Return the (X, Y) coordinate for the center point of the cell that contains the specified text.  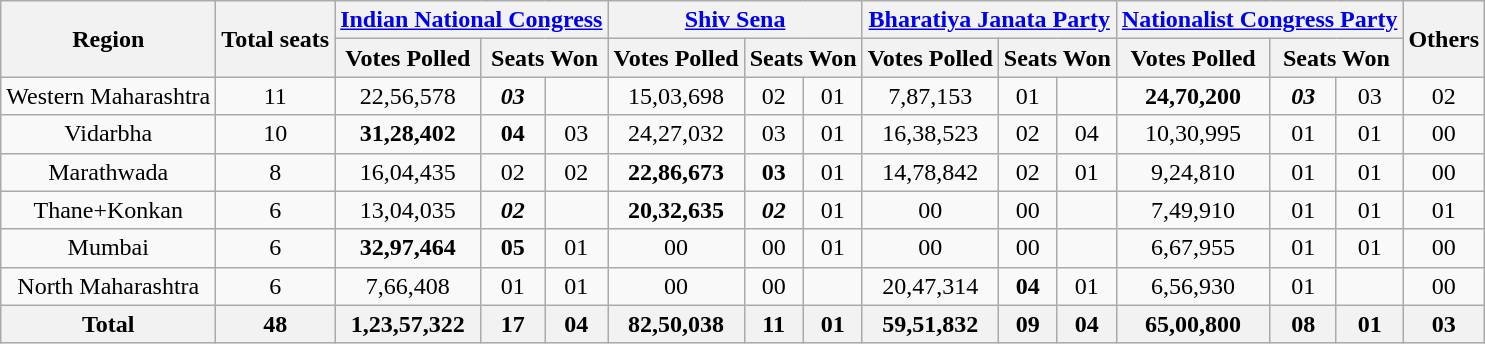
59,51,832 (930, 324)
16,04,435 (408, 172)
65,00,800 (1193, 324)
Vidarbha (108, 134)
22,86,673 (676, 172)
20,32,635 (676, 210)
15,03,698 (676, 96)
8 (276, 172)
Total (108, 324)
Marathwada (108, 172)
16,38,523 (930, 134)
24,27,032 (676, 134)
10 (276, 134)
Region (108, 39)
17 (512, 324)
31,28,402 (408, 134)
48 (276, 324)
10,30,995 (1193, 134)
Total seats (276, 39)
7,66,408 (408, 286)
Others (1444, 39)
North Maharashtra (108, 286)
82,50,038 (676, 324)
13,04,035 (408, 210)
05 (512, 248)
6,56,930 (1193, 286)
32,97,464 (408, 248)
7,49,910 (1193, 210)
9,24,810 (1193, 172)
1,23,57,322 (408, 324)
7,87,153 (930, 96)
14,78,842 (930, 172)
08 (1304, 324)
6,67,955 (1193, 248)
Mumbai (108, 248)
24,70,200 (1193, 96)
09 (1028, 324)
Indian National Congress (472, 20)
Shiv Sena (735, 20)
Nationalist Congress Party (1260, 20)
22,56,578 (408, 96)
Thane+Konkan (108, 210)
Western Maharashtra (108, 96)
Bharatiya Janata Party (989, 20)
20,47,314 (930, 286)
